Search for the cell housing the specified text and yield its (X, Y) center coordinate. 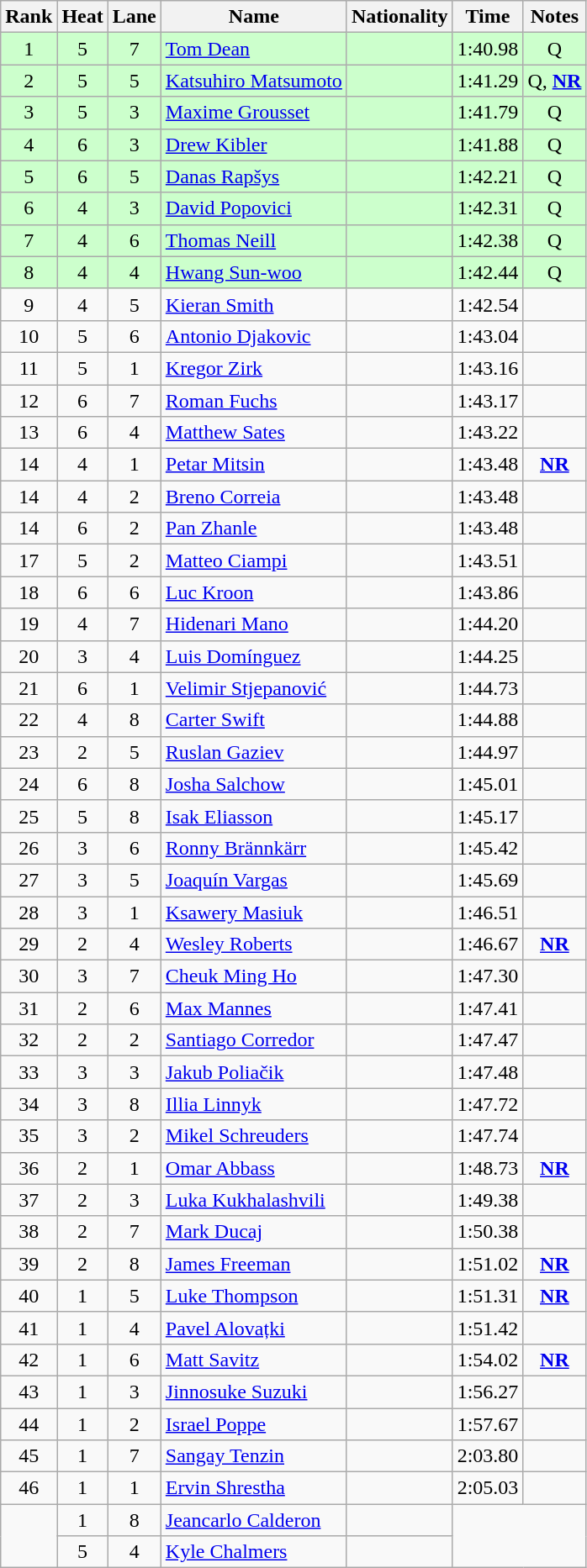
1:45.17 (488, 816)
Velimir Stjepanović (254, 688)
1:43.16 (488, 368)
1:47.74 (488, 1136)
44 (29, 1424)
Luke Thompson (254, 1296)
1:41.88 (488, 145)
46 (29, 1488)
1:57.67 (488, 1424)
40 (29, 1296)
David Popovici (254, 208)
2:03.80 (488, 1456)
Kregor Zirk (254, 368)
Matteo Ciampi (254, 560)
Antonio Djakovic (254, 336)
28 (29, 912)
24 (29, 784)
37 (29, 1200)
Ruslan Gaziev (254, 752)
1:47.30 (488, 976)
12 (29, 401)
1:47.41 (488, 1008)
1:49.38 (488, 1200)
Carter Swift (254, 720)
Drew Kibler (254, 145)
29 (29, 944)
19 (29, 624)
Rank (29, 17)
Wesley Roberts (254, 944)
Max Mannes (254, 1008)
41 (29, 1328)
Josha Salchow (254, 784)
Joaquín Vargas (254, 880)
Hwang Sun-woo (254, 272)
1:51.02 (488, 1264)
1:45.69 (488, 880)
Ervin Shrestha (254, 1488)
Thomas Neill (254, 240)
Time (488, 17)
1:54.02 (488, 1360)
Jakub Poliačik (254, 1072)
James Freeman (254, 1264)
1:42.54 (488, 304)
17 (29, 560)
Lane (135, 17)
Omar Abbass (254, 1168)
Breno Correia (254, 497)
42 (29, 1360)
Matt Savitz (254, 1360)
45 (29, 1456)
43 (29, 1392)
Luis Domínguez (254, 656)
Heat (82, 17)
Santiago Corredor (254, 1040)
1:50.38 (488, 1232)
33 (29, 1072)
36 (29, 1168)
Illia Linnyk (254, 1104)
22 (29, 720)
1:46.67 (488, 944)
1:43.22 (488, 433)
1:41.79 (488, 113)
26 (29, 848)
1:47.48 (488, 1072)
1:48.73 (488, 1168)
Cheuk Ming Ho (254, 976)
Luc Kroon (254, 592)
1:43.17 (488, 401)
21 (29, 688)
Jinnosuke Suzuki (254, 1392)
Katsuhiro Matsumoto (254, 81)
1:45.42 (488, 848)
1:44.97 (488, 752)
30 (29, 976)
13 (29, 433)
1:40.98 (488, 49)
1:41.29 (488, 81)
Luka Kukhalashvili (254, 1200)
1:44.88 (488, 720)
1:43.04 (488, 336)
Roman Fuchs (254, 401)
1:42.44 (488, 272)
32 (29, 1040)
2:05.03 (488, 1488)
18 (29, 592)
Danas Rapšys (254, 176)
Mark Ducaj (254, 1232)
Petar Mitsin (254, 465)
Kieran Smith (254, 304)
Mikel Schreuders (254, 1136)
Pavel Alovațki (254, 1328)
38 (29, 1232)
35 (29, 1136)
Name (254, 17)
Matthew Sates (254, 433)
1:43.86 (488, 592)
10 (29, 336)
27 (29, 880)
1:42.38 (488, 240)
Pan Zhanle (254, 529)
Hidenari Mano (254, 624)
Ronny Brännkärr (254, 848)
Nationality (399, 17)
23 (29, 752)
Q, NR (555, 81)
1:44.25 (488, 656)
Israel Poppe (254, 1424)
11 (29, 368)
Isak Eliasson (254, 816)
1:44.73 (488, 688)
Sangay Tenzin (254, 1456)
1:51.42 (488, 1328)
1:47.47 (488, 1040)
1:51.31 (488, 1296)
Ksawery Masiuk (254, 912)
Jeancarlo Calderon (254, 1520)
1:45.01 (488, 784)
Maxime Grousset (254, 113)
31 (29, 1008)
1:46.51 (488, 912)
Kyle Chalmers (254, 1552)
1:42.31 (488, 208)
9 (29, 304)
1:44.20 (488, 624)
25 (29, 816)
1:47.72 (488, 1104)
39 (29, 1264)
1:43.51 (488, 560)
Notes (555, 17)
20 (29, 656)
1:42.21 (488, 176)
Tom Dean (254, 49)
34 (29, 1104)
1:56.27 (488, 1392)
